Find where the given text appears and provide that cell's center as (x, y) coordinate. 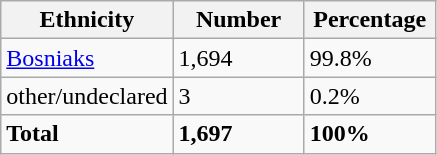
Percentage (370, 20)
Total (87, 134)
3 (238, 96)
99.8% (370, 58)
Number (238, 20)
100% (370, 134)
Ethnicity (87, 20)
other/undeclared (87, 96)
1,694 (238, 58)
1,697 (238, 134)
Bosniaks (87, 58)
0.2% (370, 96)
